Provide the (X, Y) coordinate of the cell's center where the given text is located.  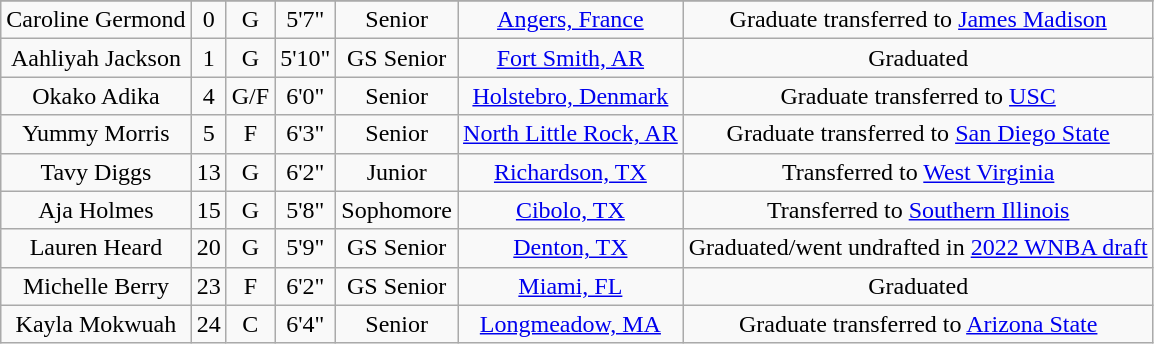
Okako Adika (96, 96)
20 (208, 248)
0 (208, 20)
Transferred to Southern Illinois (918, 210)
Graduate transferred to Arizona State (918, 324)
Fort Smith, AR (571, 58)
Transferred to West Virginia (918, 172)
North Little Rock, AR (571, 134)
Aahliyah Jackson (96, 58)
Tavy Diggs (96, 172)
1 (208, 58)
5'10" (306, 58)
5 (208, 134)
6'4" (306, 324)
6'3" (306, 134)
G/F (250, 96)
Lauren Heard (96, 248)
5'8" (306, 210)
Graduated/went undrafted in 2022 WNBA draft (918, 248)
15 (208, 210)
Graduate transferred to James Madison (918, 20)
Graduate transferred to USC (918, 96)
Denton, TX (571, 248)
5'9" (306, 248)
13 (208, 172)
23 (208, 286)
Yummy Morris (96, 134)
Aja Holmes (96, 210)
4 (208, 96)
Angers, France (571, 20)
24 (208, 324)
Cibolo, TX (571, 210)
Richardson, TX (571, 172)
Kayla Mokwuah (96, 324)
Longmeadow, MA (571, 324)
Miami, FL (571, 286)
Caroline Germond (96, 20)
C (250, 324)
5'7" (306, 20)
Sophomore (397, 210)
Michelle Berry (96, 286)
Junior (397, 172)
Holstebro, Denmark (571, 96)
Graduate transferred to San Diego State (918, 134)
6'0" (306, 96)
